Locate the cell with the specified text and output its [X, Y] center coordinate. 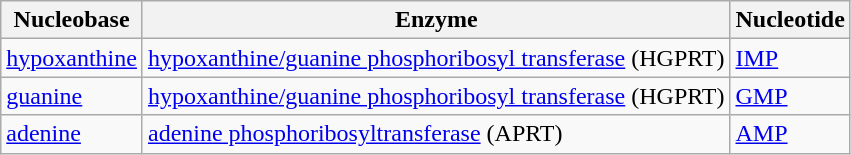
Enzyme [436, 20]
GMP [790, 96]
IMP [790, 58]
adenine phosphoribosyltransferase (APRT) [436, 134]
AMP [790, 134]
guanine [72, 96]
Nucleobase [72, 20]
adenine [72, 134]
Nucleotide [790, 20]
hypoxanthine [72, 58]
